Extract the (X, Y) coordinate from the center of the cell holding the provided text.  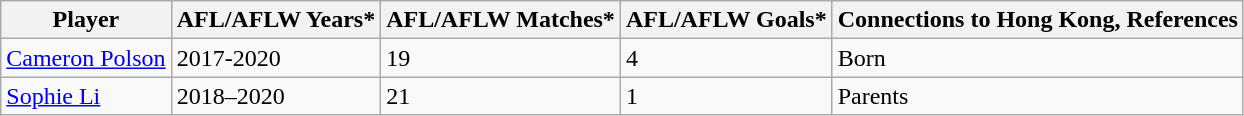
19 (501, 58)
AFL/AFLW Years* (276, 20)
Player (86, 20)
21 (501, 96)
1 (726, 96)
AFL/AFLW Goals* (726, 20)
AFL/AFLW Matches* (501, 20)
4 (726, 58)
Sophie Li (86, 96)
Born (1038, 58)
Connections to Hong Kong, References (1038, 20)
2018–2020 (276, 96)
Cameron Polson (86, 58)
2017-2020 (276, 58)
Parents (1038, 96)
